Provide the [X, Y] coordinate of the cell's center where the given text is located.  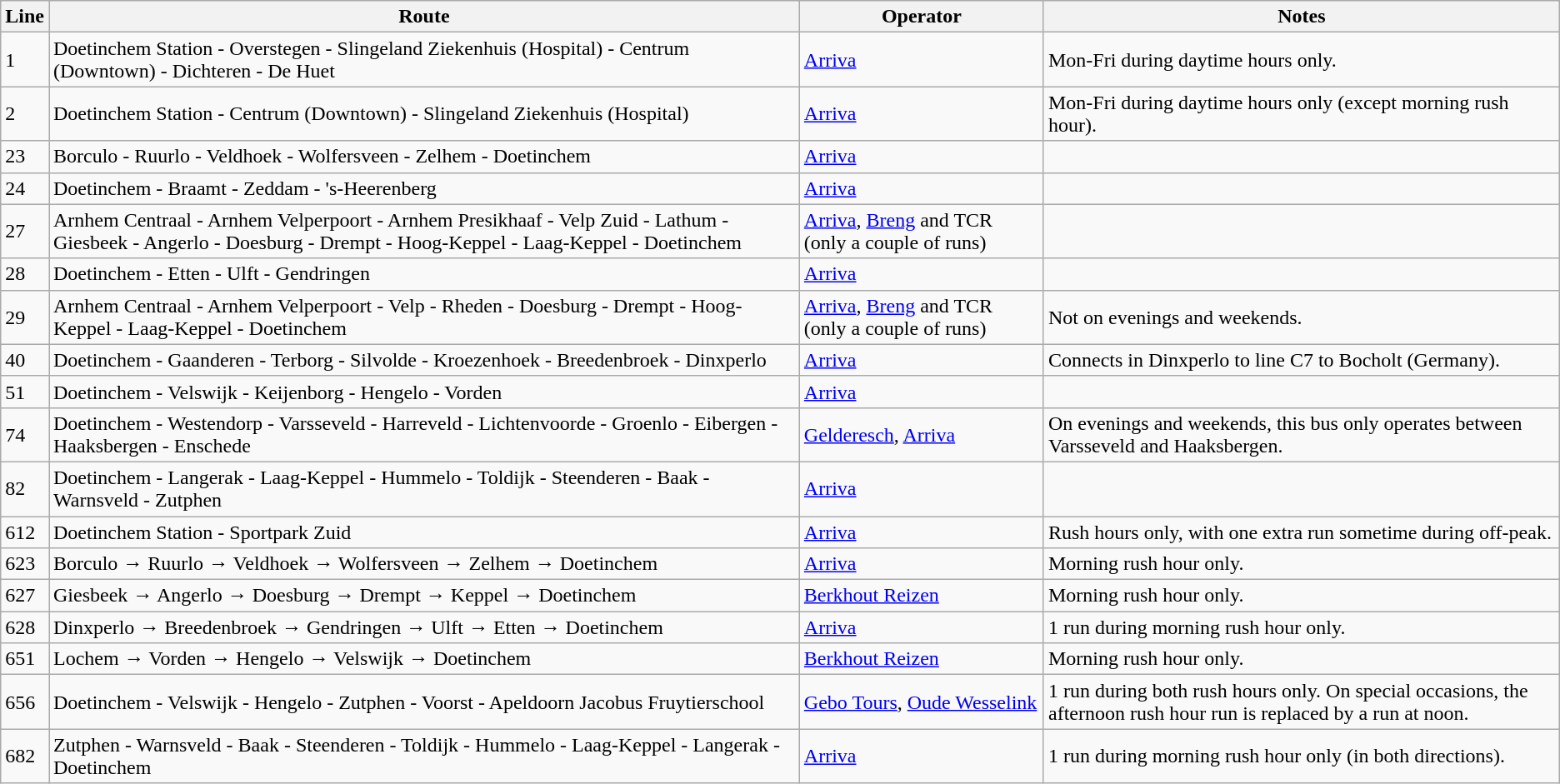
Zutphen - Warnsveld - Baak - Steenderen - Toldijk - Hummelo - Laag-Keppel - Langerak - Doetinchem [423, 757]
Doetinchem Station - Overstegen - Slingeland Ziekenhuis (Hospital) - Centrum (Downtown) - Dichteren - De Huet [423, 60]
82 [25, 488]
Doetinchem Station - Centrum (Downtown) - Slingeland Ziekenhuis (Hospital) [423, 113]
Doetinchem - Etten - Ulft - Gendringen [423, 274]
Giesbeek → Angerlo → Doesburg → Drempt → Keppel → Doetinchem [423, 596]
74 [25, 435]
1 run during morning rush hour only. [1302, 627]
1 [25, 60]
Not on evenings and weekends. [1302, 317]
Doetinchem - Gaanderen - Terborg - Silvolde - Kroezenhoek - Breedenbroek - Dinxperlo [423, 360]
1 run during both rush hours only. On special occasions, the afternoon rush hour run is replaced by a run at noon. [1302, 702]
24 [25, 188]
Mon-Fri during daytime hours only (except morning rush hour). [1302, 113]
656 [25, 702]
Borculo - Ruurlo - Veldhoek - Wolfersveen - Zelhem - Doetinchem [423, 157]
Dinxperlo → Breedenbroek → Gendringen → Ulft → Etten → Doetinchem [423, 627]
Borculo → Ruurlo → Veldhoek → Wolfersveen → Zelhem → Doetinchem [423, 564]
Arnhem Centraal - Arnhem Velperpoort - Velp - Rheden - Doesburg - Drempt - Hoog-Keppel - Laag-Keppel - Doetinchem [423, 317]
Gelderesch, Arriva [922, 435]
1 run during morning rush hour only (in both directions). [1302, 757]
29 [25, 317]
Rush hours only, with one extra run sometime during off-peak. [1302, 532]
Doetinchem Station - Sportpark Zuid [423, 532]
Route [423, 17]
Line [25, 17]
27 [25, 232]
Operator [922, 17]
Doetinchem - Braamt - Zeddam - 's-Heerenberg [423, 188]
628 [25, 627]
Notes [1302, 17]
23 [25, 157]
Lochem → Vorden → Hengelo → Velswijk → Doetinchem [423, 659]
612 [25, 532]
40 [25, 360]
Mon-Fri during daytime hours only. [1302, 60]
Doetinchem - Langerak - Laag-Keppel - Hummelo - Toldijk - Steenderen - Baak - Warnsveld - Zutphen [423, 488]
51 [25, 392]
Doetinchem - Velswijk - Keijenborg - Hengelo - Vorden [423, 392]
28 [25, 274]
Doetinchem - Velswijk - Hengelo - Zutphen - Voorst - Apeldoorn Jacobus Fruytierschool [423, 702]
Connects in Dinxperlo to line C7 to Bocholt (Germany). [1302, 360]
On evenings and weekends, this bus only operates between Varsseveld and Haaksbergen. [1302, 435]
651 [25, 659]
Doetinchem - Westendorp - Varsseveld - Harreveld - Lichtenvoorde - Groenlo - Eibergen - Haaksbergen - Enschede [423, 435]
627 [25, 596]
623 [25, 564]
Gebo Tours, Oude Wesselink [922, 702]
2 [25, 113]
682 [25, 757]
